Determine the [X, Y] coordinate at the center of the cell enclosing the given text.  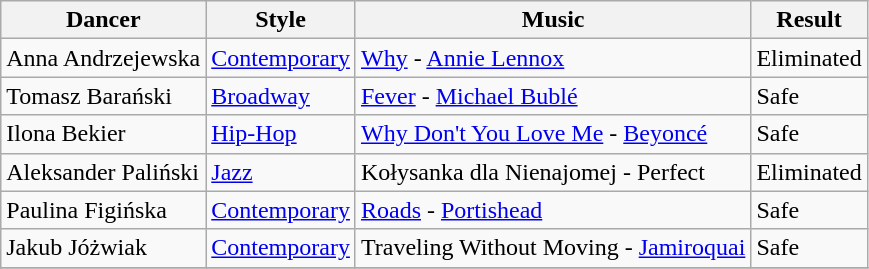
Fever - Michael Bublé [552, 96]
Roads - Portishead [552, 210]
Result [809, 20]
Paulina Figińska [104, 210]
Aleksander Paliński [104, 172]
Anna Andrzejewska [104, 58]
Dancer [104, 20]
Ilona Bekier [104, 134]
Style [281, 20]
Traveling Without Moving - Jamiroquai [552, 248]
Broadway [281, 96]
Why Don't You Love Me - Beyoncé [552, 134]
Kołysanka dla Nienajomej - Perfect [552, 172]
Jakub Jóżwiak [104, 248]
Tomasz Barański [104, 96]
Why - Annie Lennox [552, 58]
Music [552, 20]
Hip-Hop [281, 134]
Jazz [281, 172]
